Capture the cell that displays the provided text and extract its (x, y) central coordinate. 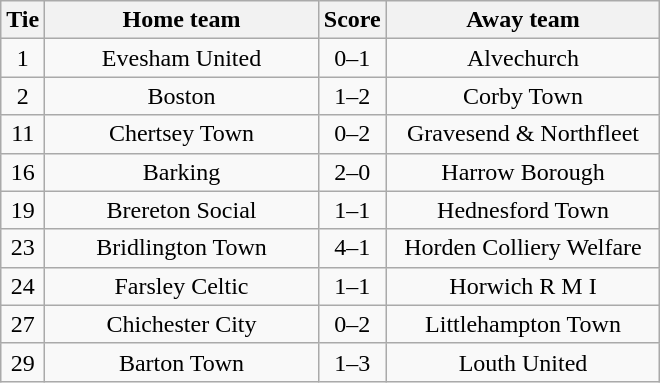
29 (23, 362)
Tie (23, 20)
23 (23, 248)
Brereton Social (182, 210)
Barking (182, 172)
4–1 (352, 248)
11 (23, 134)
Louth United (523, 362)
Horden Colliery Welfare (523, 248)
1–3 (352, 362)
Away team (523, 20)
Home team (182, 20)
1–2 (352, 96)
Chertsey Town (182, 134)
24 (23, 286)
Harrow Borough (523, 172)
Gravesend & Northfleet (523, 134)
2 (23, 96)
Horwich R M I (523, 286)
0–1 (352, 58)
16 (23, 172)
Alvechurch (523, 58)
2–0 (352, 172)
Boston (182, 96)
1 (23, 58)
Barton Town (182, 362)
Score (352, 20)
Bridlington Town (182, 248)
Littlehampton Town (523, 324)
Hednesford Town (523, 210)
Corby Town (523, 96)
19 (23, 210)
Farsley Celtic (182, 286)
Evesham United (182, 58)
Chichester City (182, 324)
27 (23, 324)
